Capture the cell that displays the provided text and extract its [x, y] central coordinate. 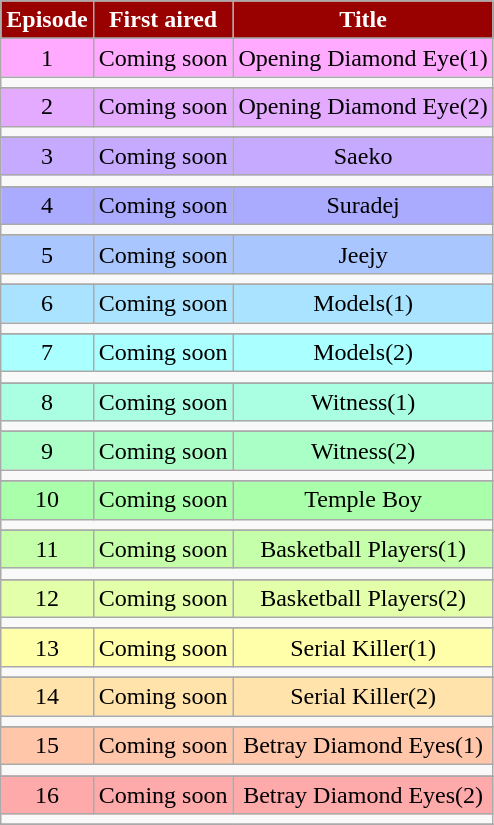
Opening Diamond Eye(1) [363, 58]
Jeejy [363, 254]
15 [47, 746]
Episode [47, 20]
6 [47, 303]
14 [47, 696]
Betray Diamond Eyes(2) [363, 795]
12 [47, 598]
7 [47, 353]
Basketball Players(1) [363, 549]
First aired [163, 20]
Title [363, 20]
16 [47, 795]
11 [47, 549]
Betray Diamond Eyes(1) [363, 746]
Models(1) [363, 303]
9 [47, 451]
Suradej [363, 205]
13 [47, 647]
10 [47, 500]
Basketball Players(2) [363, 598]
Serial Killer(1) [363, 647]
Models(2) [363, 353]
Opening Diamond Eye(2) [363, 107]
3 [47, 156]
8 [47, 402]
5 [47, 254]
4 [47, 205]
Witness(1) [363, 402]
1 [47, 58]
Witness(2) [363, 451]
Saeko [363, 156]
Temple Boy [363, 500]
Serial Killer(2) [363, 696]
2 [47, 107]
